Determine the (X, Y) coordinate at the center of the cell enclosing the given text.  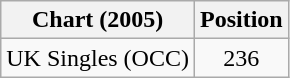
Chart (2005) (98, 20)
Position (241, 20)
UK Singles (OCC) (98, 58)
236 (241, 58)
